Output the [X, Y] coordinate of the center of the cell containing the given text.  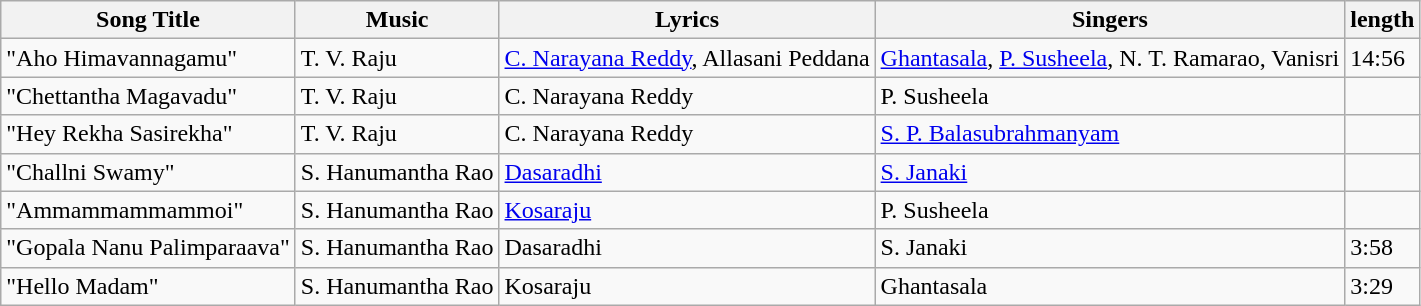
Song Title [148, 20]
"Ammammammammoi" [148, 210]
C. Narayana Reddy, Allasani Peddana [687, 58]
14:56 [1382, 58]
Ghantasala [1110, 286]
"Aho Himavannagamu" [148, 58]
"Chettantha Magavadu" [148, 96]
"Challni Swamy" [148, 172]
"Gopala Nanu Palimparaava" [148, 248]
3:29 [1382, 286]
"Hey Rekha Sasirekha" [148, 134]
3:58 [1382, 248]
"Hello Madam" [148, 286]
Music [397, 20]
Lyrics [687, 20]
S. P. Balasubrahmanyam [1110, 134]
Ghantasala, P. Susheela, N. T. Ramarao, Vanisri [1110, 58]
Singers [1110, 20]
length [1382, 20]
